Capture the cell that displays the provided text and extract its (x, y) central coordinate. 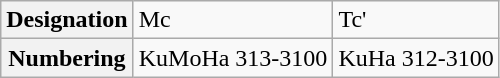
Designation (67, 20)
Mc (233, 20)
KuHa 312-3100 (416, 58)
KuMoHa 313-3100 (233, 58)
Numbering (67, 58)
Tc' (416, 20)
